Pinpoint the cell where the given text exists, returning its [x, y] midpoint coordinate. 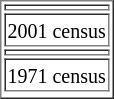
1971 census [56, 74]
2001 census [56, 30]
